Return the (x, y) coordinate for the center point of the cell that contains the specified text.  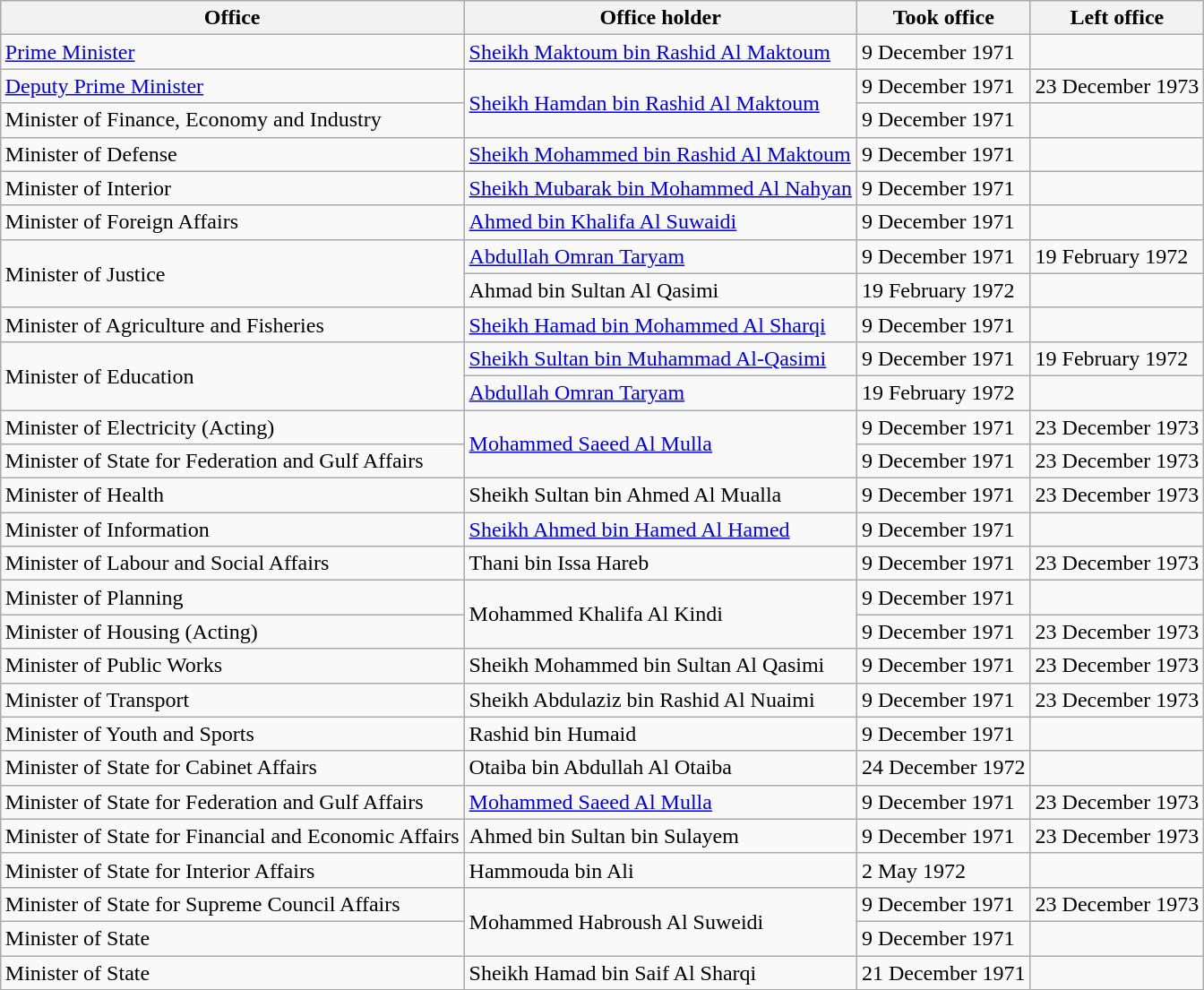
Minister of Public Works (232, 666)
Left office (1117, 18)
Thani bin Issa Hareb (660, 564)
Hammouda bin Ali (660, 870)
Minister of State for Interior Affairs (232, 870)
Ahmed bin Khalifa Al Suwaidi (660, 222)
Minister of Interior (232, 188)
Sheikh Mubarak bin Mohammed Al Nahyan (660, 188)
Sheikh Abdulaziz bin Rashid Al Nuaimi (660, 700)
Minister of Labour and Social Affairs (232, 564)
Sheikh Mohammed bin Rashid Al Maktoum (660, 154)
Mohammed Khalifa Al Kindi (660, 615)
Prime Minister (232, 52)
Minister of Housing (Acting) (232, 632)
Sheikh Sultan bin Ahmed Al Mualla (660, 495)
Ahmad bin Sultan Al Qasimi (660, 290)
24 December 1972 (943, 768)
Minister of Electricity (Acting) (232, 427)
Minister of State for Supreme Council Affairs (232, 904)
Minister of State for Financial and Economic Affairs (232, 836)
Rashid bin Humaid (660, 734)
Minister of Justice (232, 273)
Mohammed Habroush Al Suweidi (660, 921)
Deputy Prime Minister (232, 86)
Minister of Defense (232, 154)
Minister of Foreign Affairs (232, 222)
Sheikh Mohammed bin Sultan Al Qasimi (660, 666)
21 December 1971 (943, 972)
Sheikh Ahmed bin Hamed Al Hamed (660, 529)
Minister of Health (232, 495)
Minister of Transport (232, 700)
Minister of Youth and Sports (232, 734)
Minister of Agriculture and Fisheries (232, 324)
Sheikh Hamdan bin Rashid Al Maktoum (660, 103)
Took office (943, 18)
Minister of Information (232, 529)
Office (232, 18)
Minister of State for Cabinet Affairs (232, 768)
Ahmed bin Sultan bin Sulayem (660, 836)
Sheikh Hamad bin Mohammed Al Sharqi (660, 324)
Minister of Planning (232, 598)
Office holder (660, 18)
Minister of Education (232, 375)
2 May 1972 (943, 870)
Sheikh Sultan bin Muhammad Al-Qasimi (660, 358)
Minister of Finance, Economy and Industry (232, 120)
Sheikh Maktoum bin Rashid Al Maktoum (660, 52)
Otaiba bin Abdullah Al Otaiba (660, 768)
Sheikh Hamad bin Saif Al Sharqi (660, 972)
